From the cell containing the given text, extract its center point as (x, y) coordinate. 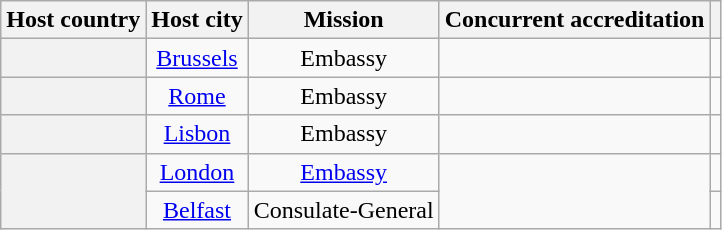
Concurrent accreditation (574, 20)
Rome (197, 96)
Belfast (197, 210)
Consulate-General (344, 210)
Brussels (197, 58)
Host city (197, 20)
Lisbon (197, 134)
Mission (344, 20)
Host country (74, 20)
London (197, 172)
